From the cell containing the given text, extract its center point as (X, Y) coordinate. 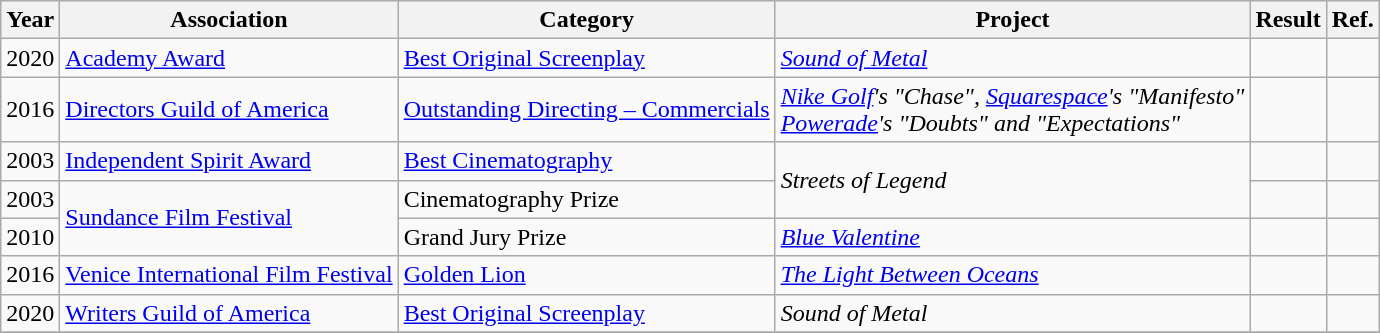
Writers Guild of America (229, 313)
Project (1012, 20)
Grand Jury Prize (586, 237)
Category (586, 20)
Result (1288, 20)
Best Cinematography (586, 161)
2010 (30, 237)
Nike Golf's "Chase", Squarespace's "Manifesto" Powerade's "Doubts" and "Expectations" (1012, 110)
The Light Between Oceans (1012, 275)
Venice International Film Festival (229, 275)
Blue Valentine (1012, 237)
Year (30, 20)
Directors Guild of America (229, 110)
Association (229, 20)
Cinematography Prize (586, 199)
Independent Spirit Award (229, 161)
Academy Award (229, 58)
Streets of Legend (1012, 180)
Outstanding Directing – Commercials (586, 110)
Ref. (1352, 20)
Sundance Film Festival (229, 218)
Golden Lion (586, 275)
